Return (X, Y) of the center of cell containing provided text 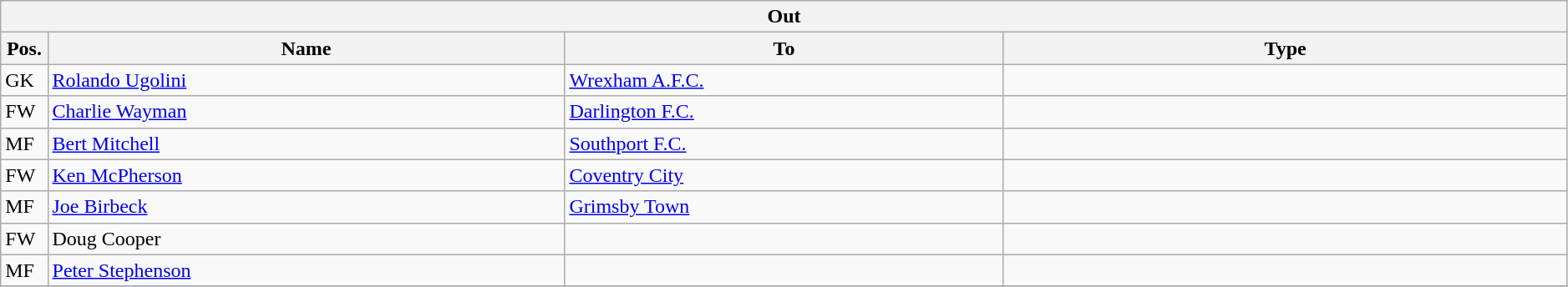
Out (784, 17)
Darlington F.C. (784, 112)
Pos. (24, 48)
GK (24, 80)
Doug Cooper (306, 239)
Southport F.C. (784, 143)
Type (1285, 48)
Joe Birbeck (306, 207)
Charlie Wayman (306, 112)
Rolando Ugolini (306, 80)
Name (306, 48)
Wrexham A.F.C. (784, 80)
Coventry City (784, 175)
Grimsby Town (784, 207)
Ken McPherson (306, 175)
To (784, 48)
Peter Stephenson (306, 270)
Bert Mitchell (306, 143)
